Capture the cell that displays the provided text and extract its [X, Y] central coordinate. 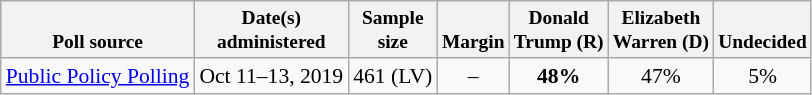
ElizabethWarren (D) [660, 30]
48% [558, 76]
Samplesize [392, 30]
461 (LV) [392, 76]
5% [763, 76]
Date(s)administered [271, 30]
Margin [473, 30]
– [473, 76]
Oct 11–13, 2019 [271, 76]
47% [660, 76]
Poll source [98, 30]
Public Policy Polling [98, 76]
DonaldTrump (R) [558, 30]
Undecided [763, 30]
